Search for the cell housing the specified text and yield its [X, Y] center coordinate. 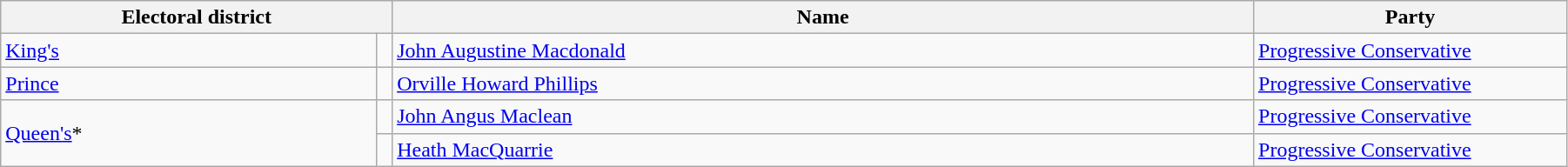
Party [1411, 17]
Queen's* [189, 133]
Prince [189, 83]
King's [189, 50]
Electoral district [197, 17]
John Augustine Macdonald [823, 50]
Orville Howard Phillips [823, 83]
John Angus Maclean [823, 117]
Heath MacQuarrie [823, 150]
Name [823, 17]
